Provide the [X, Y] coordinate of the cell's center where the given text is located.  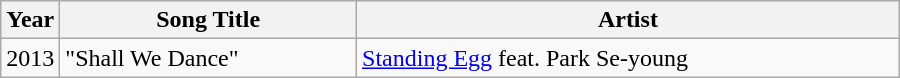
Artist [628, 20]
2013 [30, 58]
Standing Egg feat. Park Se-young [628, 58]
Year [30, 20]
"Shall We Dance" [208, 58]
Song Title [208, 20]
